Pinpoint the cell where the given text exists, returning its [X, Y] midpoint coordinate. 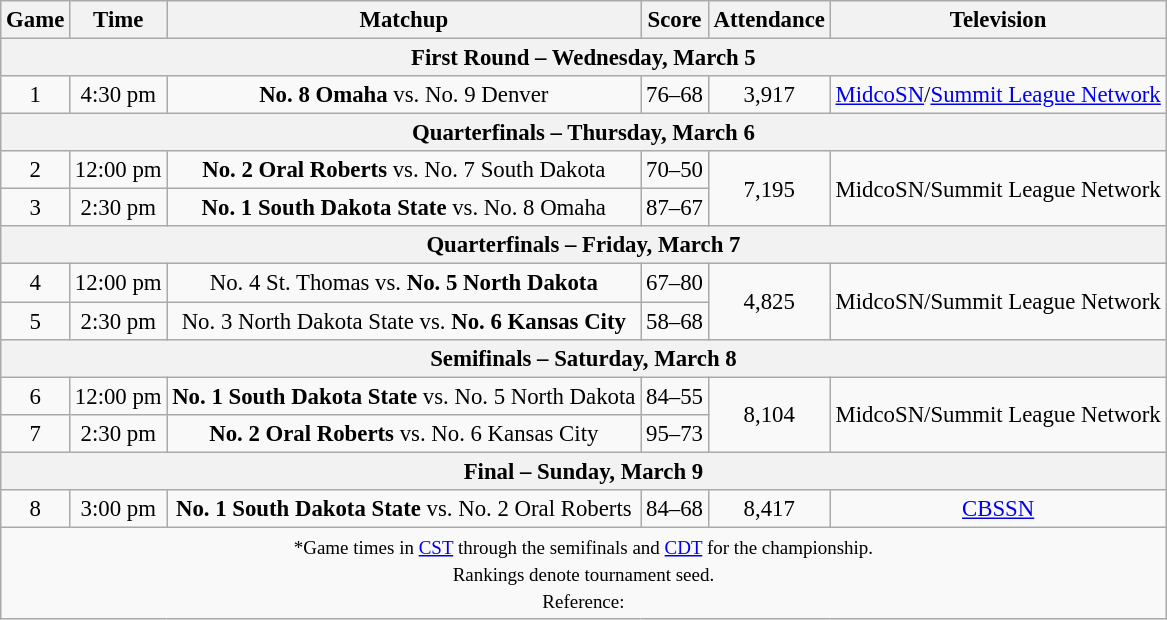
Attendance [769, 20]
No. 2 Oral Roberts vs. No. 7 South Dakota [404, 170]
No. 2 Oral Roberts vs. No. 6 Kansas City [404, 433]
Score [675, 20]
CBSSN [998, 509]
Quarterfinals – Friday, March 7 [584, 245]
Television [998, 20]
No. 3 North Dakota State vs. No. 6 Kansas City [404, 321]
4 [36, 283]
No. 1 South Dakota State vs. No. 2 Oral Roberts [404, 509]
76–68 [675, 95]
6 [36, 396]
87–67 [675, 208]
Quarterfinals – Thursday, March 6 [584, 133]
No. 4 St. Thomas vs. No. 5 North Dakota [404, 283]
7 [36, 433]
No. 8 Omaha vs. No. 9 Denver [404, 95]
Game [36, 20]
4:30 pm [118, 95]
1 [36, 95]
Matchup [404, 20]
8,417 [769, 509]
3,917 [769, 95]
*Game times in CST through the semifinals and CDT for the championship. Rankings denote tournament seed.Reference: [584, 573]
First Round – Wednesday, March 5 [584, 58]
70–50 [675, 170]
3 [36, 208]
3:00 pm [118, 509]
8,104 [769, 414]
Time [118, 20]
8 [36, 509]
No. 1 South Dakota State vs. No. 8 Omaha [404, 208]
7,195 [769, 188]
2 [36, 170]
58–68 [675, 321]
95–73 [675, 433]
4,825 [769, 302]
Semifinals – Saturday, March 8 [584, 358]
5 [36, 321]
No. 1 South Dakota State vs. No. 5 North Dakota [404, 396]
67–80 [675, 283]
84–55 [675, 396]
Final – Sunday, March 9 [584, 471]
84–68 [675, 509]
